Locate the cell with the specified text and output its (X, Y) center coordinate. 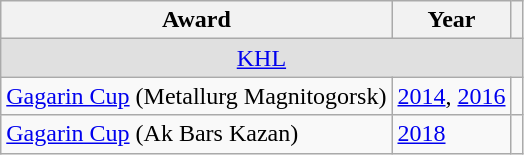
2018 (452, 134)
KHL (262, 58)
Gagarin Cup (Metallurg Magnitogorsk) (196, 96)
Award (196, 20)
2014, 2016 (452, 96)
Gagarin Cup (Ak Bars Kazan) (196, 134)
Year (452, 20)
